Detect which cell encompasses the target text, then output its (x, y) center coordinate. 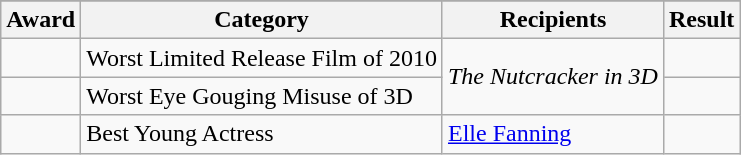
Award (41, 20)
Recipients (552, 20)
The Nutcracker in 3D (552, 77)
Category (262, 20)
Result (701, 20)
Worst Eye Gouging Misuse of 3D (262, 96)
Worst Limited Release Film of 2010 (262, 58)
Best Young Actress (262, 134)
Elle Fanning (552, 134)
